Search for the cell housing the specified text and yield its [X, Y] center coordinate. 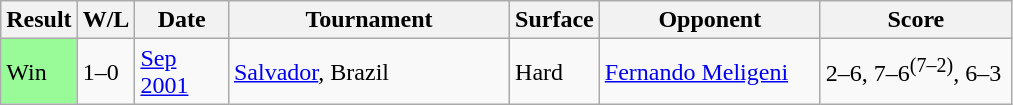
Date [182, 20]
Tournament [368, 20]
1–0 [106, 72]
2–6, 7–6(7–2), 6–3 [916, 72]
Win [39, 72]
Surface [555, 20]
Fernando Meligeni [710, 72]
Result [39, 20]
Score [916, 20]
Salvador, Brazil [368, 72]
Hard [555, 72]
Opponent [710, 20]
W/L [106, 20]
Sep 2001 [182, 72]
